For the text-containing cell, return its midpoint in [X, Y] coordinate format. 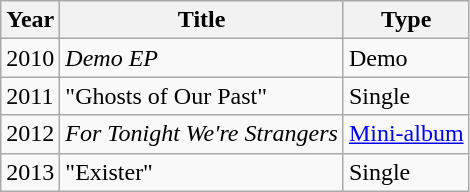
For Tonight We're Strangers [202, 134]
Mini-album [406, 134]
Year [30, 20]
"Ghosts of Our Past" [202, 96]
2013 [30, 172]
Title [202, 20]
Type [406, 20]
2011 [30, 96]
"Exister" [202, 172]
Demo EP [202, 58]
2010 [30, 58]
2012 [30, 134]
Demo [406, 58]
